Capture the cell that displays the provided text and extract its (X, Y) central coordinate. 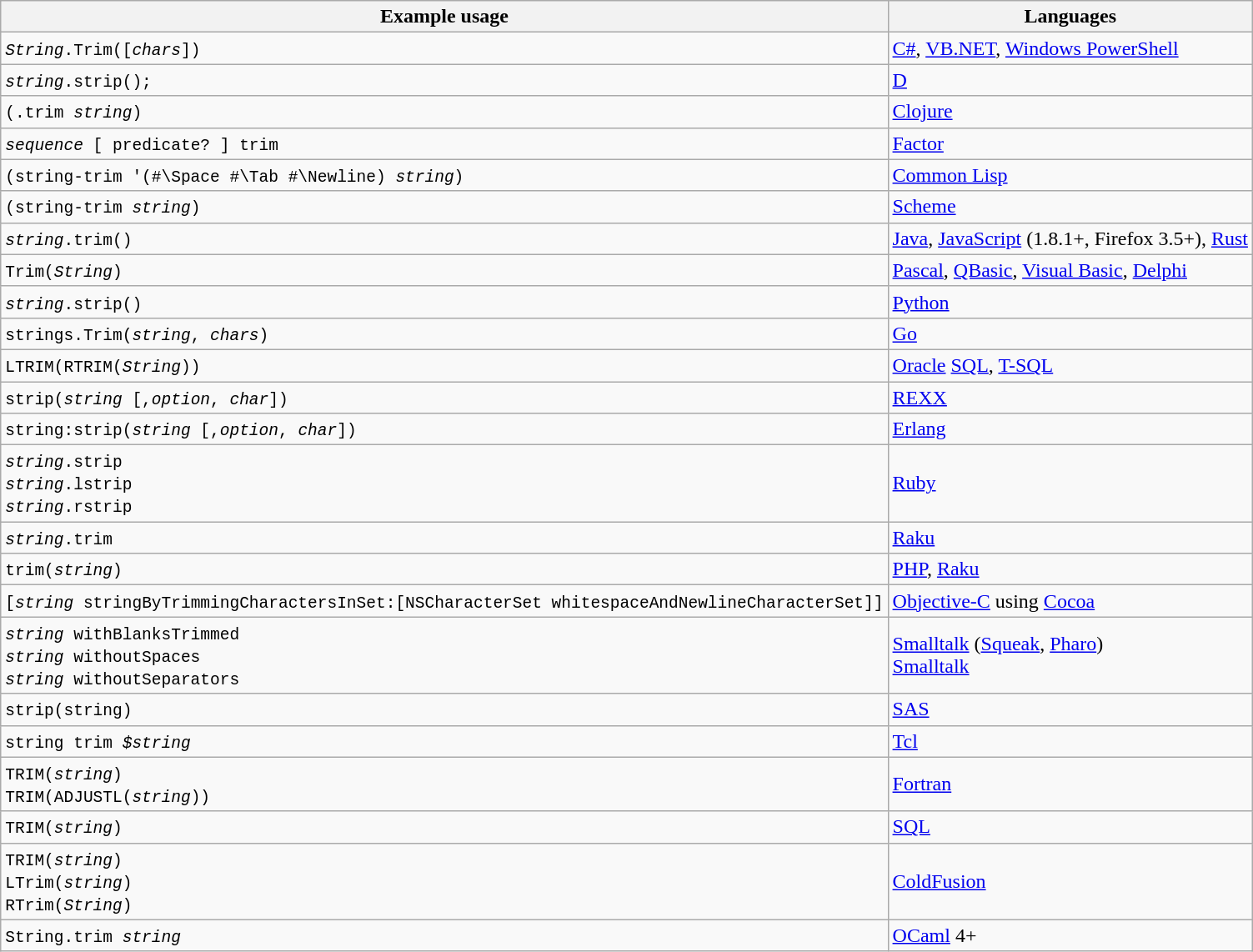
String.Trim([chars]) (444, 48)
Go (1070, 333)
Smalltalk (Squeak, Pharo)Smalltalk (1070, 655)
Scheme (1070, 207)
sequence [ predicate? ] trim (444, 143)
string.strip() (444, 302)
Tcl (1070, 741)
C#, VB.NET, Windows PowerShell (1070, 48)
strings.Trim(string, chars) (444, 333)
ColdFusion (1070, 881)
string trim $string (444, 741)
(.trim string) (444, 112)
string.strip(); (444, 80)
TRIM(string) (444, 827)
TRIM(string)LTrim(string)RTrim(String) (444, 881)
Languages (1070, 17)
strip(string) (444, 709)
string.trim (444, 538)
REXX (1070, 398)
string withBlanksTrimmedstring withoutSpacesstring withoutSeparators (444, 655)
string.stripstring.lstripstring.rstrip (444, 484)
Fortran (1070, 784)
Common Lisp (1070, 175)
Trim(String) (444, 270)
TRIM(string)TRIM(ADJUSTL(string)) (444, 784)
Java, JavaScript (1.8.1+, Firefox 3.5+), Rust (1070, 238)
Pascal, QBasic, Visual Basic, Delphi (1070, 270)
LTRIM(RTRIM(String)) (444, 365)
PHP, Raku (1070, 569)
OCaml 4+ (1070, 935)
[string stringByTrimmingCharactersInSet:[NSCharacterSet whitespaceAndNewlineCharacterSet]] (444, 601)
D (1070, 80)
Factor (1070, 143)
Example usage (444, 17)
string:strip(string [,option, char]) (444, 429)
Clojure (1070, 112)
Oracle SQL, T-SQL (1070, 365)
(string-trim '(#\Space #\Tab #\Newline) string) (444, 175)
SAS (1070, 709)
trim(string) (444, 569)
Objective-C using Cocoa (1070, 601)
string.trim() (444, 238)
Ruby (1070, 484)
Raku (1070, 538)
SQL (1070, 827)
Python (1070, 302)
(string-trim string) (444, 207)
strip(string [,option, char]) (444, 398)
Erlang (1070, 429)
String.trim string (444, 935)
